Pinpoint the cell where the given text exists, returning its [X, Y] midpoint coordinate. 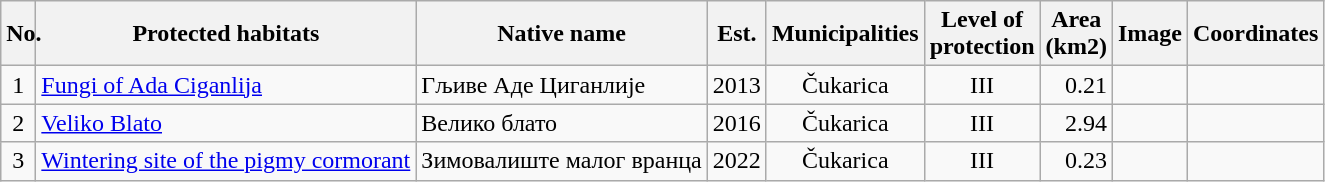
1 [18, 85]
No. [18, 34]
2013 [736, 85]
Area(km2) [1076, 34]
Est. [736, 34]
Municipalities [845, 34]
Image [1150, 34]
Fungi of Ada Ciganlija [226, 85]
Native name [562, 34]
2022 [736, 161]
Veliko Blato [226, 123]
Level ofprotection [982, 34]
Wintering site of the pigmy cormorant [226, 161]
Protected habitats [226, 34]
Гљиве Аде Циганлије [562, 85]
Велико блато [562, 123]
Зимовалиште малог вранца [562, 161]
0.23 [1076, 161]
2016 [736, 123]
3 [18, 161]
0.21 [1076, 85]
2 [18, 123]
Coordinates [1255, 34]
2.94 [1076, 123]
